Determine the (X, Y) coordinate at the center of the cell enclosing the given text.  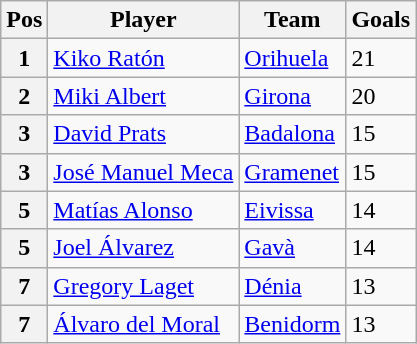
Orihuela (292, 58)
Gavà (292, 248)
Girona (292, 96)
Álvaro del Moral (144, 324)
Kiko Ratón (144, 58)
Miki Albert (144, 96)
20 (381, 96)
Player (144, 20)
Goals (381, 20)
Matías Alonso (144, 210)
1 (24, 58)
21 (381, 58)
Gramenet (292, 172)
Pos (24, 20)
José Manuel Meca (144, 172)
Gregory Laget (144, 286)
Joel Álvarez (144, 248)
Team (292, 20)
Eivissa (292, 210)
Badalona (292, 134)
David Prats (144, 134)
2 (24, 96)
Dénia (292, 286)
Benidorm (292, 324)
